Search for the cell housing the specified text and yield its [x, y] center coordinate. 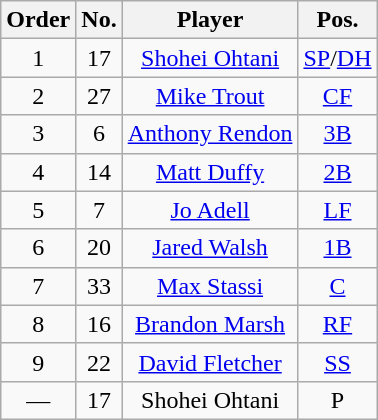
2B [338, 172]
33 [99, 286]
16 [99, 324]
3B [338, 134]
RF [338, 324]
22 [99, 362]
C [338, 286]
Pos. [338, 20]
1 [38, 58]
Jo Adell [210, 210]
Matt Duffy [210, 172]
LF [338, 210]
Max Stassi [210, 286]
Order [38, 20]
2 [38, 96]
9 [38, 362]
14 [99, 172]
8 [38, 324]
No. [99, 20]
Mike Trout [210, 96]
— [38, 400]
CF [338, 96]
1B [338, 248]
Anthony Rendon [210, 134]
Jared Walsh [210, 248]
Player [210, 20]
Brandon Marsh [210, 324]
27 [99, 96]
David Fletcher [210, 362]
SS [338, 362]
SP/DH [338, 58]
5 [38, 210]
4 [38, 172]
20 [99, 248]
3 [38, 134]
P [338, 400]
